Identify which cell holds the provided text, then report its (X, Y) central coordinate. 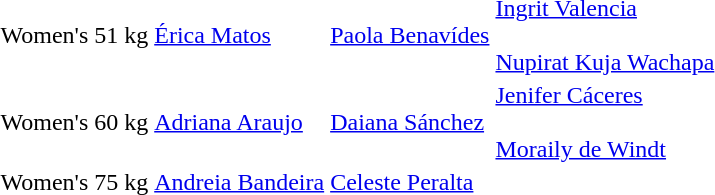
Daiana Sánchez (410, 122)
Adriana Araujo (240, 122)
